From the cell containing the given text, extract its center point as (X, Y) coordinate. 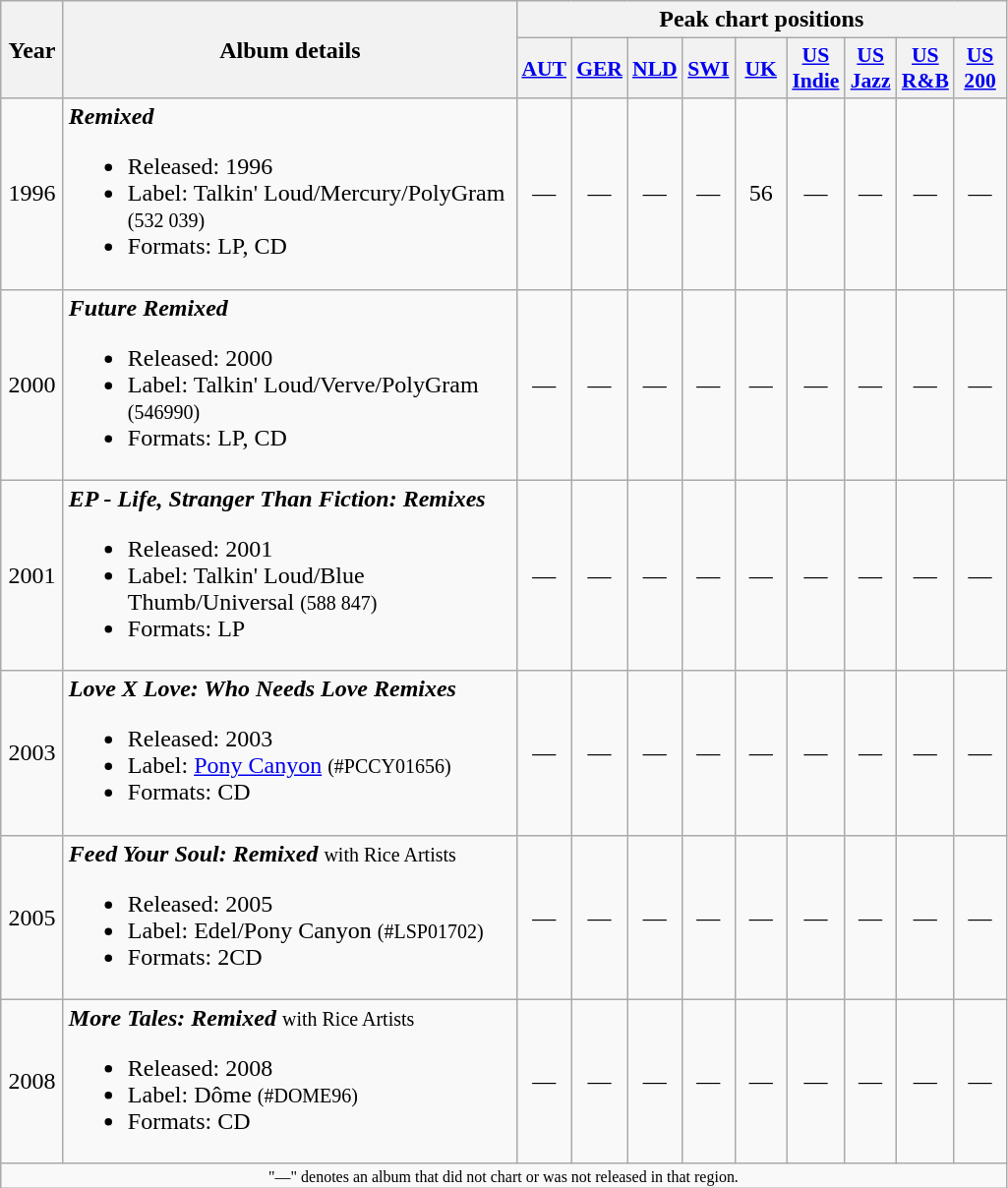
EP - Life, Stranger Than Fiction: RemixesReleased: 2001Label: Talkin' Loud/Blue Thumb/Universal (588 847)Formats: LP (289, 575)
AUT (544, 69)
2000 (32, 385)
2008 (32, 1082)
US 200 (979, 69)
2005 (32, 917)
RemixedReleased: 1996Label: Talkin' Loud/Mercury/PolyGram (532 039)Formats: LP, CD (289, 194)
NLD (655, 69)
More Tales: Remixed with Rice ArtistsReleased: 2008Label: Dôme (#DOME96)Formats: CD (289, 1082)
Album details (289, 49)
56 (761, 194)
GER (600, 69)
Future RemixedReleased: 2000Label: Talkin' Loud/Verve/PolyGram (546990)Formats: LP, CD (289, 385)
Feed Your Soul: Remixed with Rice ArtistsReleased: 2005Label: Edel/Pony Canyon (#LSP01702)Formats: 2CD (289, 917)
Peak chart positions (761, 20)
2003 (32, 753)
UK (761, 69)
US Jazz (869, 69)
Year (32, 49)
1996 (32, 194)
SWI (708, 69)
"—" denotes an album that did not chart or was not released in that region. (504, 1175)
US Indie (815, 69)
US R&B (925, 69)
2001 (32, 575)
Love X Love: Who Needs Love RemixesReleased: 2003Label: Pony Canyon (#PCCY01656)Formats: CD (289, 753)
